Locate the cell with the specified text and output its (x, y) center coordinate. 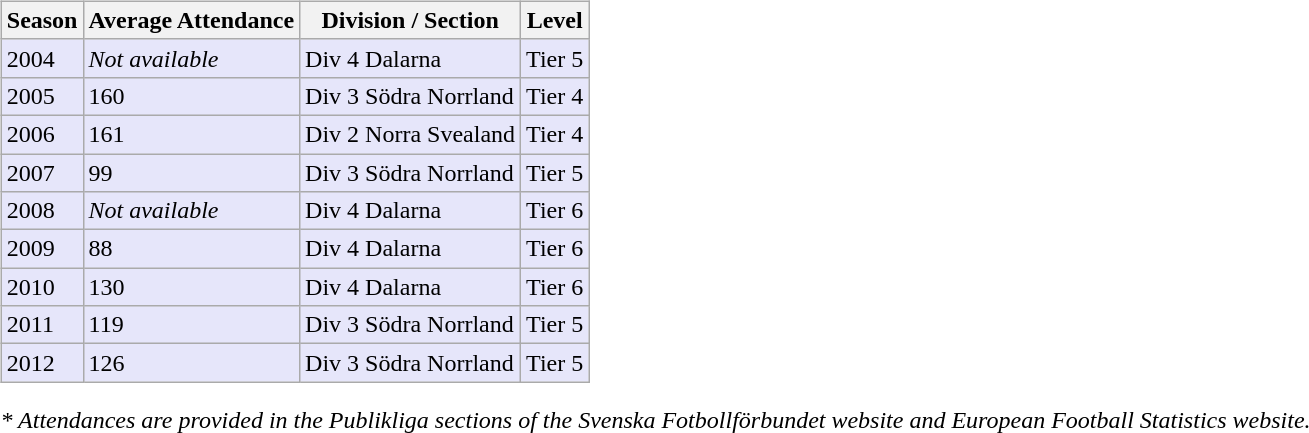
Average Attendance (192, 20)
2007 (42, 173)
88 (192, 249)
Level (555, 20)
130 (192, 287)
2012 (42, 363)
2009 (42, 249)
Division / Section (410, 20)
126 (192, 363)
119 (192, 325)
Season (42, 20)
2011 (42, 325)
2005 (42, 96)
161 (192, 134)
2010 (42, 287)
2004 (42, 58)
2008 (42, 211)
2006 (42, 134)
99 (192, 173)
160 (192, 96)
Div 2 Norra Svealand (410, 134)
